Output the [x, y] coordinate of the center of the cell containing the given text.  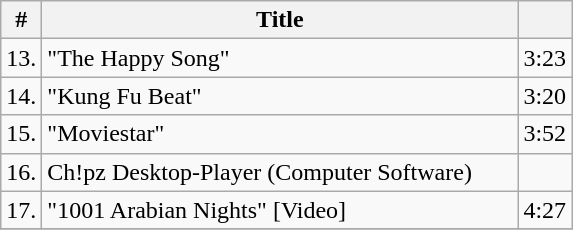
# [22, 20]
3:52 [545, 134]
"The Happy Song" [280, 58]
14. [22, 96]
Title [280, 20]
"Moviestar" [280, 134]
"1001 Arabian Nights" [Video] [280, 210]
3:20 [545, 96]
15. [22, 134]
4:27 [545, 210]
16. [22, 172]
"Kung Fu Beat" [280, 96]
13. [22, 58]
3:23 [545, 58]
17. [22, 210]
Ch!pz Desktop-Player (Computer Software) [280, 172]
